Identify which cell holds the provided text, then report its (x, y) central coordinate. 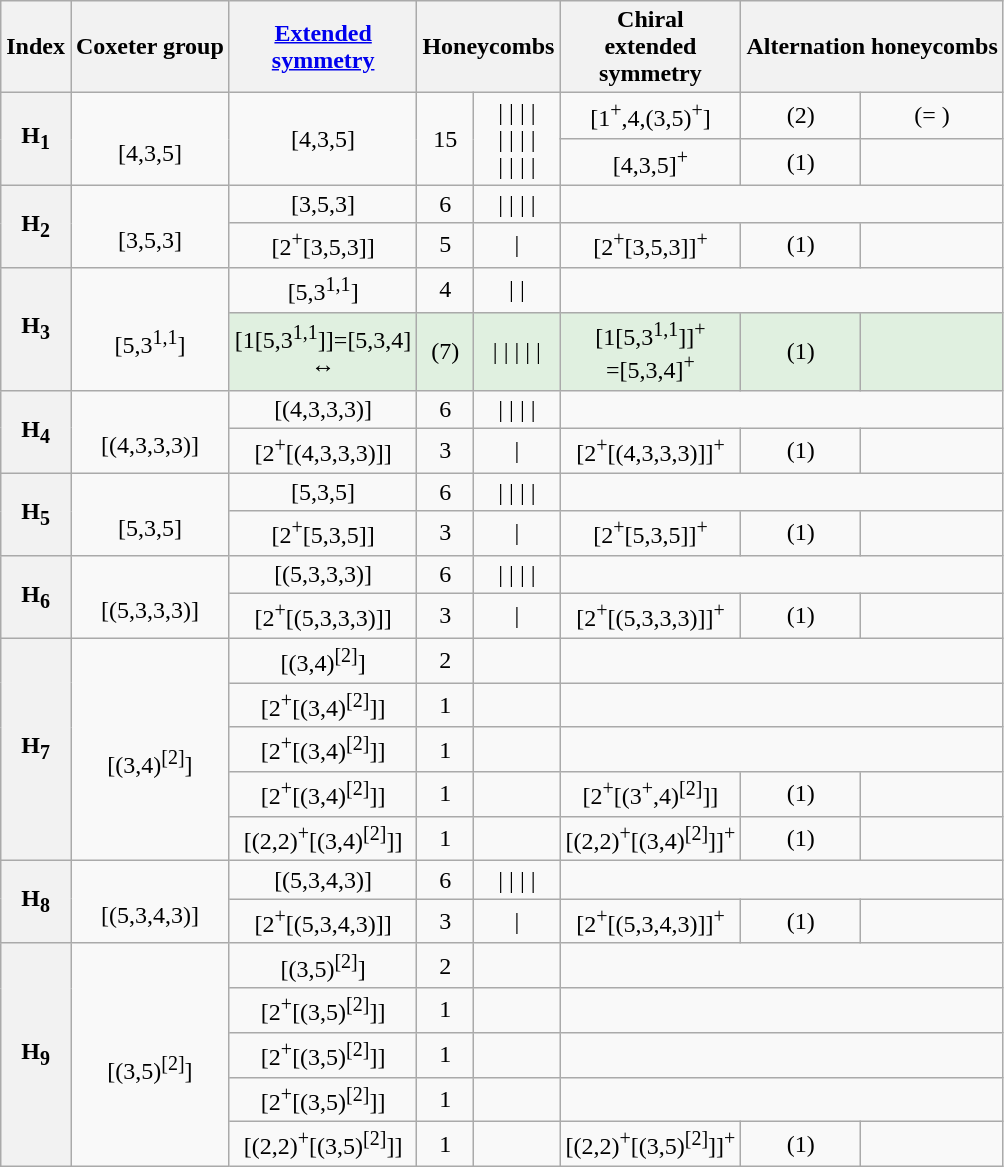
[(2,2)+[(3,4)[2]]]+ (650, 838)
[(2,2)+[(3,5)[2]]] (323, 1144)
| | | | | (517, 351)
H4 (36, 432)
5 (446, 246)
(2) (801, 116)
H6 (36, 596)
[1[5,31,1]]+=[5,3,4]+ (650, 351)
[4,3,5]+ (650, 162)
[2+[3,5,3]] (323, 246)
[2+[3,5,3]]+ (650, 246)
H2 (36, 226)
[2+[(5,3,4,3)]] (323, 922)
(7) (446, 351)
Index (36, 47)
| | (517, 290)
[1[5,31,1]]=[5,3,4] ↔ (323, 351)
[2+[5,3,5]] (323, 534)
Alternation honeycombs (872, 47)
15 (446, 139)
H9 (36, 1054)
4 (446, 290)
| | | | | | | | | | | | (517, 139)
Extendedsymmetry (323, 47)
[1+,4,(3,5)+] (650, 116)
H8 (36, 902)
[2+[(4,3,3,3)]]+ (650, 450)
Honeycombs (488, 47)
H7 (36, 750)
[2+[5,3,5]]+ (650, 534)
H5 (36, 514)
[2+[(3+,4)[2]]] (650, 794)
[2+[(4,3,3,3)]] (323, 450)
[(2,2)+[(3,5)[2]]]+ (650, 1144)
[2+[(5,3,3,3)]]+ (650, 616)
Chiralextendedsymmetry (650, 47)
(= ) (932, 116)
[2+[(5,3,3,3)]] (323, 616)
Coxeter group (150, 47)
[2+[(5,3,4,3)]]+ (650, 922)
H3 (36, 328)
[(2,2)+[(3,4)[2]]] (323, 838)
H1 (36, 139)
